Pinpoint the cell where the given text exists, returning its [x, y] midpoint coordinate. 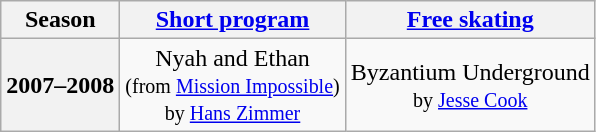
Nyah and Ethan (from Mission Impossible) by Hans Zimmer [232, 85]
Season [60, 20]
Byzantium Underground by Jesse Cook [470, 85]
Short program [232, 20]
Free skating [470, 20]
2007–2008 [60, 85]
